Locate the cell with the specified text and output its [X, Y] center coordinate. 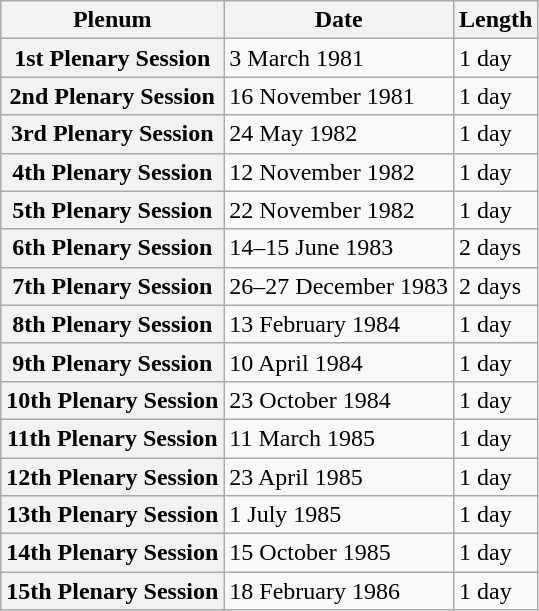
23 October 1984 [339, 400]
9th Plenary Session [112, 362]
Date [339, 20]
10 April 1984 [339, 362]
11th Plenary Session [112, 438]
6th Plenary Session [112, 248]
14–15 June 1983 [339, 248]
11 March 1985 [339, 438]
2nd Plenary Session [112, 96]
7th Plenary Session [112, 286]
15th Plenary Session [112, 591]
8th Plenary Session [112, 324]
23 April 1985 [339, 477]
Plenum [112, 20]
13th Plenary Session [112, 515]
1st Plenary Session [112, 58]
22 November 1982 [339, 210]
3 March 1981 [339, 58]
13 February 1984 [339, 324]
15 October 1985 [339, 553]
3rd Plenary Session [112, 134]
12th Plenary Session [112, 477]
26–27 December 1983 [339, 286]
1 July 1985 [339, 515]
12 November 1982 [339, 172]
24 May 1982 [339, 134]
Length [495, 20]
5th Plenary Session [112, 210]
10th Plenary Session [112, 400]
18 February 1986 [339, 591]
4th Plenary Session [112, 172]
16 November 1981 [339, 96]
14th Plenary Session [112, 553]
